Locate the cell with the specified text and output its [x, y] center coordinate. 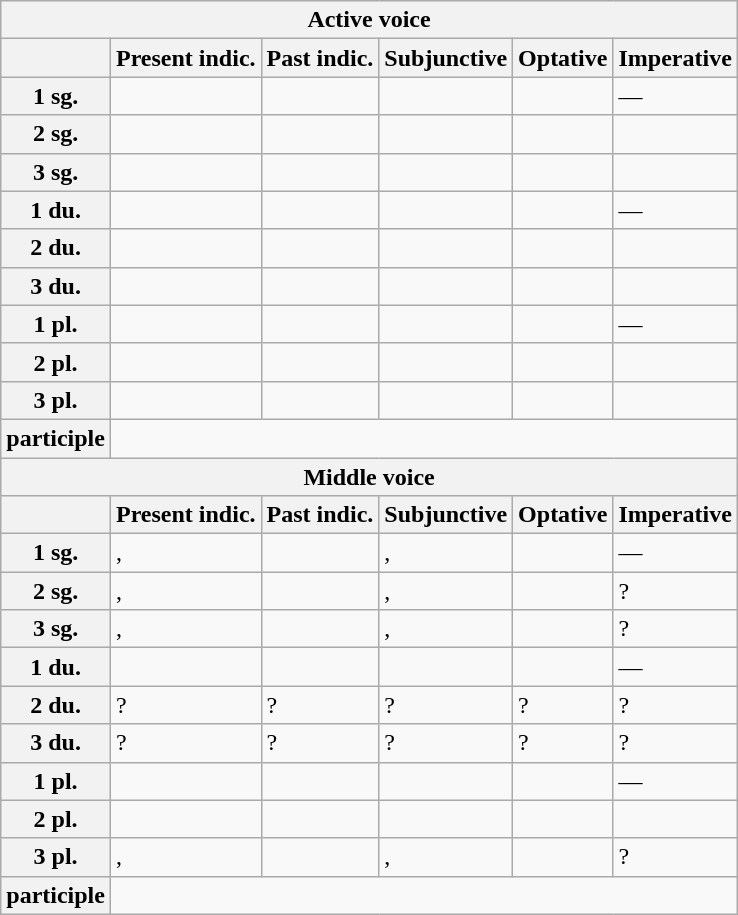
Active voice [370, 20]
Middle voice [370, 477]
